Capture the cell that displays the provided text and extract its (x, y) central coordinate. 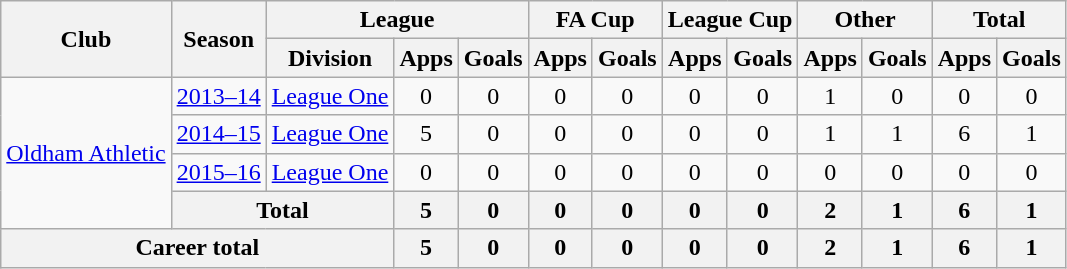
Career total (198, 248)
Season (218, 39)
2015–16 (218, 172)
Division (330, 58)
Other (865, 20)
Club (86, 39)
League (397, 20)
2014–15 (218, 134)
2013–14 (218, 96)
FA Cup (595, 20)
Oldham Athletic (86, 153)
League Cup (730, 20)
